Extract the [x, y] coordinate from the center of the cell holding the provided text.  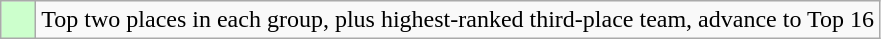
Top two places in each group, plus highest-ranked third-place team, advance to Top 16 [458, 20]
